Detect which cell encompasses the target text, then output its (X, Y) center coordinate. 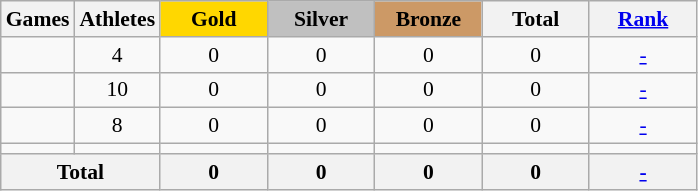
Athletes (117, 19)
Silver (320, 19)
Rank (642, 19)
10 (117, 90)
4 (117, 55)
Games (38, 19)
Bronze (428, 19)
Gold (214, 19)
8 (117, 126)
